Locate the cell with the specified text and output its [x, y] center coordinate. 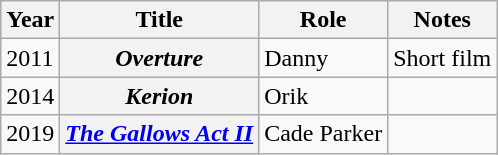
Notes [442, 20]
2011 [30, 58]
Short film [442, 58]
Kerion [160, 96]
The Gallows Act II [160, 134]
Danny [324, 58]
Year [30, 20]
Title [160, 20]
Overture [160, 58]
Role [324, 20]
Cade Parker [324, 134]
2014 [30, 96]
Orik [324, 96]
2019 [30, 134]
